Detect which cell encompasses the target text, then output its [x, y] center coordinate. 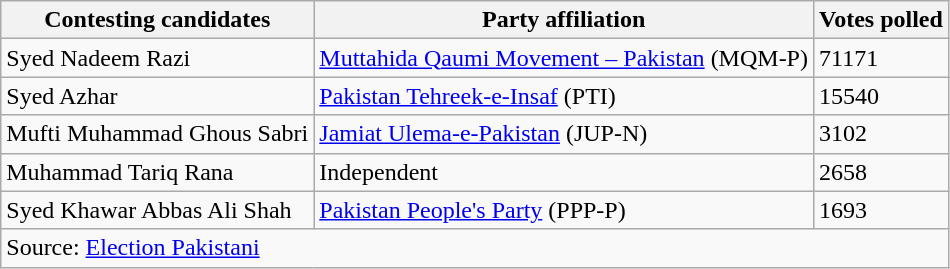
3102 [880, 134]
15540 [880, 96]
Jamiat Ulema-e-Pakistan (JUP-N) [564, 134]
Party affiliation [564, 20]
Mufti Muhammad Ghous Sabri [158, 134]
Source: Election Pakistani [475, 248]
Pakistan People's Party (PPP-P) [564, 210]
Muttahida Qaumi Movement – Pakistan (MQM-P) [564, 58]
Independent [564, 172]
71171 [880, 58]
Contesting candidates [158, 20]
Votes polled [880, 20]
1693 [880, 210]
Muhammad Tariq Rana [158, 172]
Syed Nadeem Razi [158, 58]
Pakistan Tehreek-e-Insaf (PTI) [564, 96]
Syed Azhar [158, 96]
2658 [880, 172]
Syed Khawar Abbas Ali Shah [158, 210]
